Determine the (x, y) coordinate at the center of the cell enclosing the given text.  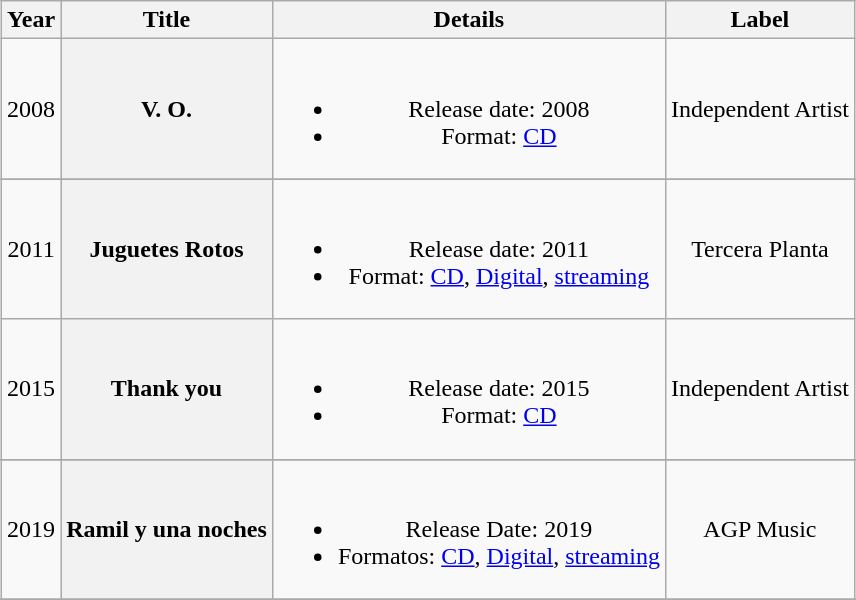
Release Date: 2019Formatos: CD, Digital, streaming (468, 529)
Release date: 2011Format: CD, Digital, streaming (468, 249)
AGP Music (760, 529)
Year (32, 20)
Thank you (167, 389)
2015 (32, 389)
Details (468, 20)
2019 (32, 529)
Ramil y una noches (167, 529)
Label (760, 20)
2008 (32, 109)
2011 (32, 249)
Juguetes Rotos (167, 249)
Release date: 2015Format: CD (468, 389)
Release date: 2008Format: CD (468, 109)
V. O. (167, 109)
Title (167, 20)
Tercera Planta (760, 249)
